Provide the (x, y) coordinate of the cell's center where the given text is located.  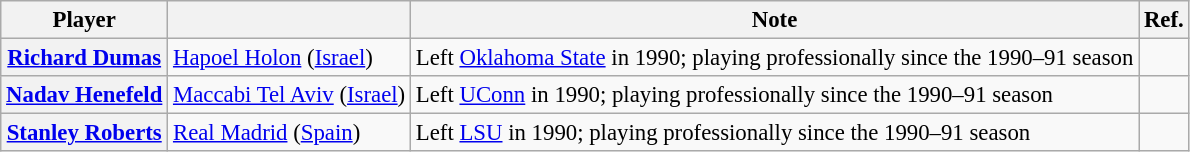
Player (84, 20)
Stanley Roberts (84, 133)
Nadav Henefeld (84, 95)
Left UConn in 1990; playing professionally since the 1990–91 season (775, 95)
Left LSU in 1990; playing professionally since the 1990–91 season (775, 133)
Ref. (1164, 20)
Real Madrid (Spain) (290, 133)
Maccabi Tel Aviv (Israel) (290, 95)
Hapoel Holon (Israel) (290, 58)
Note (775, 20)
Richard Dumas (84, 58)
Left Oklahoma State in 1990; playing professionally since the 1990–91 season (775, 58)
